For the text-containing cell, return its midpoint in [x, y] coordinate format. 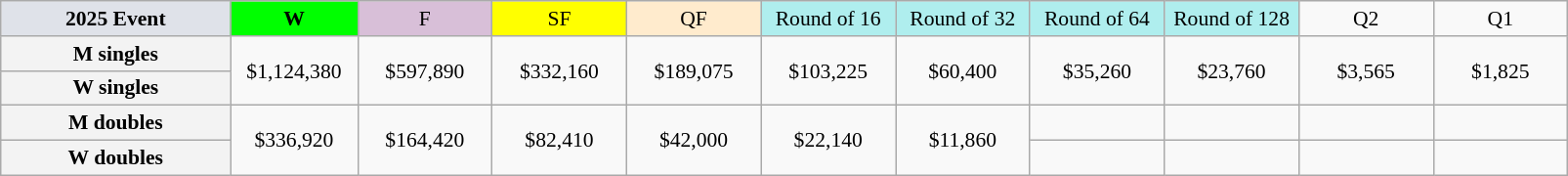
$1,124,380 [294, 70]
M singles [115, 54]
$23,760 [1232, 70]
$42,000 [694, 141]
M doubles [115, 123]
W singles [115, 88]
Round of 128 [1232, 19]
$189,075 [694, 70]
$82,410 [560, 141]
$597,890 [425, 70]
W [294, 19]
Q1 [1501, 19]
$3,565 [1366, 70]
F [425, 19]
$332,160 [560, 70]
Round of 32 [962, 19]
2025 Event [115, 19]
$22,140 [828, 141]
$336,920 [294, 141]
SF [560, 19]
W doubles [115, 158]
$60,400 [962, 70]
$164,420 [425, 141]
$103,225 [828, 70]
QF [694, 19]
$1,825 [1501, 70]
$35,260 [1097, 70]
Q2 [1366, 19]
Round of 16 [828, 19]
$11,860 [962, 141]
Round of 64 [1097, 19]
